Return the [X, Y] coordinate for the center point of the cell that contains the specified text.  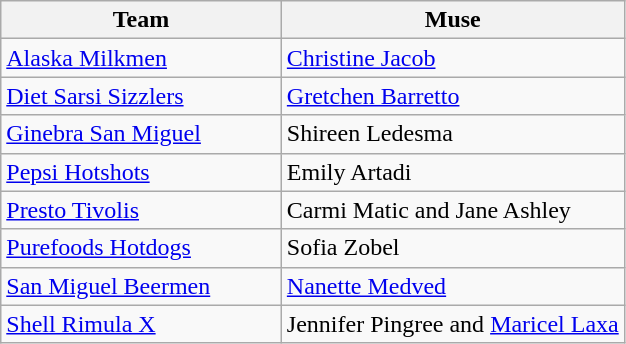
San Miguel Beermen [142, 286]
Sofia Zobel [452, 248]
Purefoods Hotdogs [142, 248]
Emily Artadi [452, 172]
Team [142, 20]
Diet Sarsi Sizzlers [142, 96]
Presto Tivolis [142, 210]
Shireen Ledesma [452, 134]
Christine Jacob [452, 58]
Pepsi Hotshots [142, 172]
Gretchen Barretto [452, 96]
Jennifer Pingree and Maricel Laxa [452, 324]
Ginebra San Miguel [142, 134]
Alaska Milkmen [142, 58]
Nanette Medved [452, 286]
Carmi Matic and Jane Ashley [452, 210]
Muse [452, 20]
Shell Rimula X [142, 324]
